From the cell containing the given text, extract its center point as (x, y) coordinate. 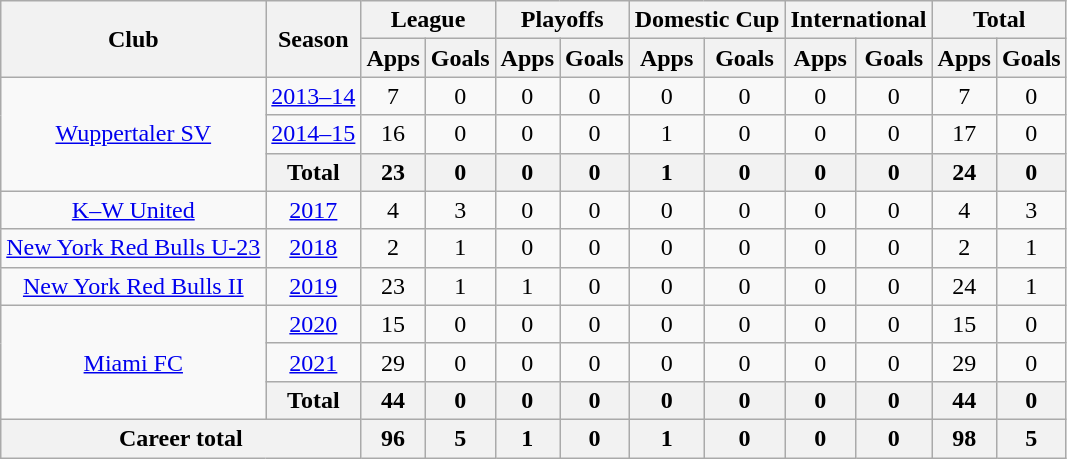
League (428, 20)
Miami FC (134, 362)
2021 (314, 362)
96 (393, 438)
16 (393, 134)
International (858, 20)
New York Red Bulls U-23 (134, 248)
2020 (314, 324)
Playoffs (562, 20)
Career total (181, 438)
2013–14 (314, 96)
Domestic Cup (707, 20)
K–W United (134, 210)
Club (134, 39)
2019 (314, 286)
98 (964, 438)
New York Red Bulls II (134, 286)
2018 (314, 248)
Wuppertaler SV (134, 134)
17 (964, 134)
Season (314, 39)
2014–15 (314, 134)
2017 (314, 210)
